Find where the given text appears and provide that cell's center as (x, y) coordinate. 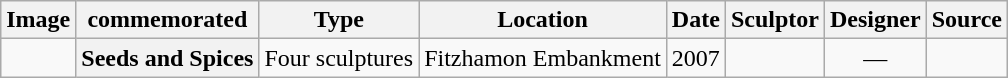
Sculptor (774, 20)
Fitzhamon Embankment (543, 58)
Type (339, 20)
Four sculptures (339, 58)
Source (966, 20)
2007 (696, 58)
Designer (875, 20)
commemorated (168, 20)
Location (543, 20)
Seeds and Spices (168, 58)
Image (38, 20)
Date (696, 20)
— (875, 58)
